From the cell containing the given text, extract its center point as [X, Y] coordinate. 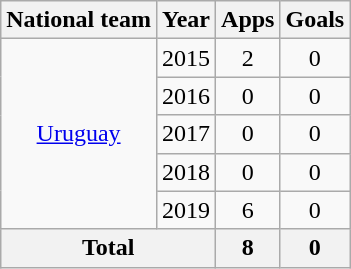
Apps [248, 20]
8 [248, 248]
2016 [186, 96]
Total [108, 248]
2015 [186, 58]
Year [186, 20]
Uruguay [79, 134]
National team [79, 20]
2018 [186, 172]
2017 [186, 134]
Goals [315, 20]
2019 [186, 210]
6 [248, 210]
2 [248, 58]
